Determine the (x, y) coordinate at the center of the cell enclosing the given text.  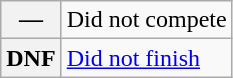
DNF (31, 58)
Did not finish (146, 58)
— (31, 20)
Did not compete (146, 20)
